Output the (x, y) coordinate of the center of the cell containing the given text.  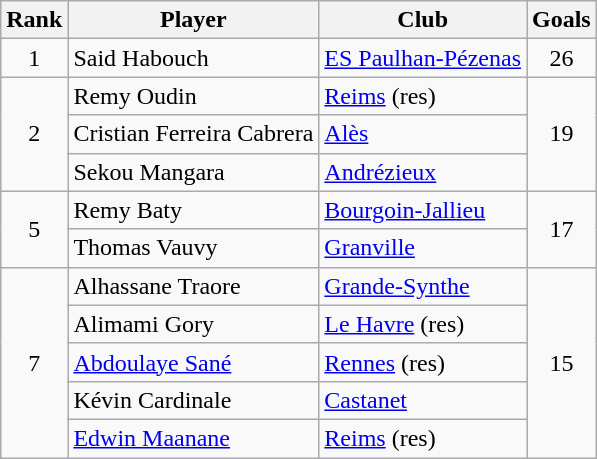
Club (423, 20)
Said Habouch (194, 58)
15 (561, 362)
Rank (34, 20)
Le Havre (res) (423, 324)
Alimami Gory (194, 324)
Alès (423, 134)
Grande-Synthe (423, 286)
26 (561, 58)
Alhassane Traore (194, 286)
ES Paulhan-Pézenas (423, 58)
Player (194, 20)
Bourgoin-Jallieu (423, 210)
Cristian Ferreira Cabrera (194, 134)
Thomas Vauvy (194, 248)
Edwin Maanane (194, 438)
2 (34, 134)
5 (34, 229)
1 (34, 58)
Castanet (423, 400)
Granville (423, 248)
17 (561, 229)
Abdoulaye Sané (194, 362)
Remy Oudin (194, 96)
19 (561, 134)
Kévin Cardinale (194, 400)
7 (34, 362)
Sekou Mangara (194, 172)
Goals (561, 20)
Rennes (res) (423, 362)
Andrézieux (423, 172)
Remy Baty (194, 210)
